Pinpoint the cell where the given text exists, returning its (X, Y) midpoint coordinate. 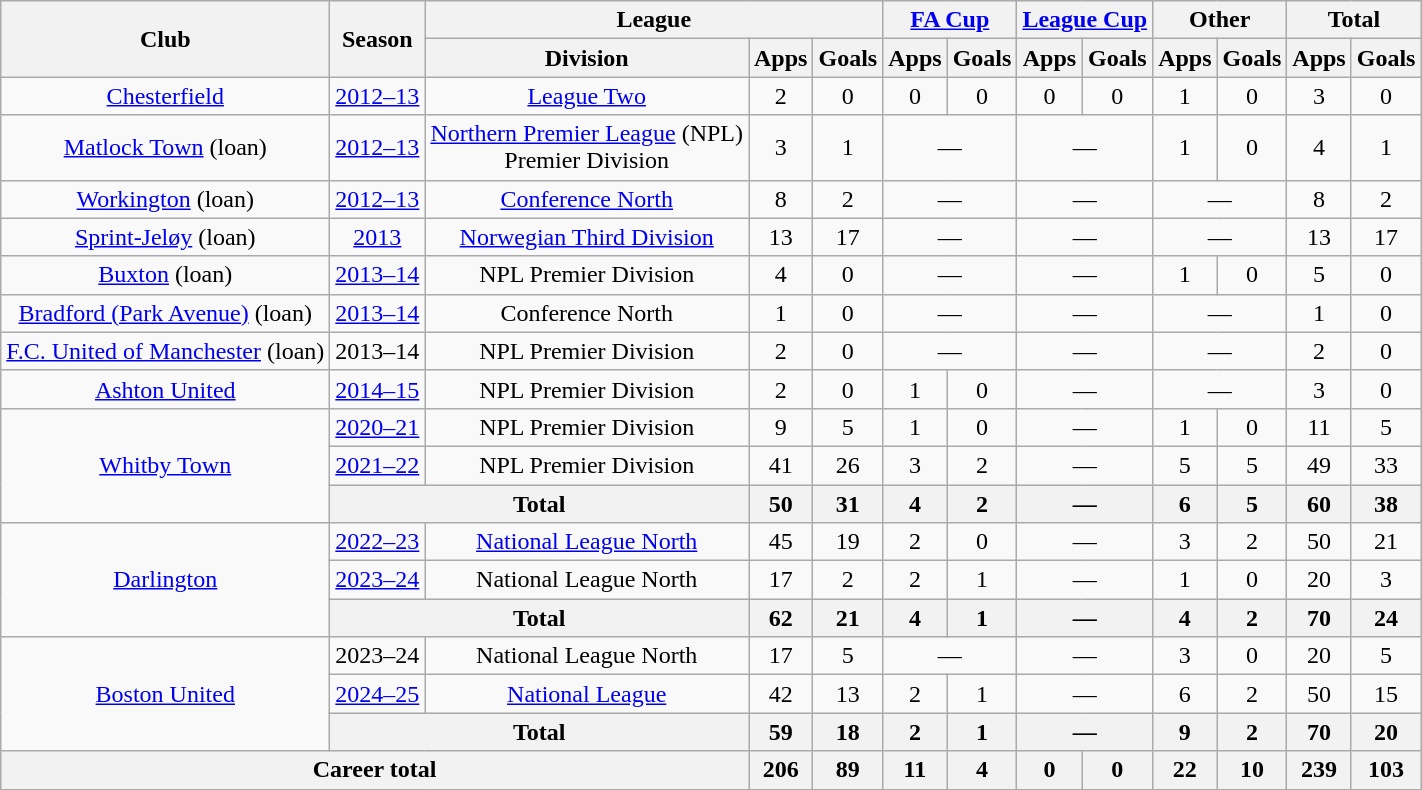
Season (378, 39)
60 (1319, 503)
Other (1220, 20)
24 (1386, 618)
League (654, 20)
41 (780, 465)
2022–23 (378, 542)
62 (780, 618)
Buxton (loan) (166, 275)
18 (848, 732)
FA Cup (950, 20)
Northern Premier League (NPL)Premier Division (587, 148)
National League (587, 694)
Darlington (166, 580)
22 (1185, 770)
10 (1252, 770)
19 (848, 542)
Chesterfield (166, 96)
F.C. United of Manchester (loan) (166, 351)
239 (1319, 770)
Norwegian Third Division (587, 237)
103 (1386, 770)
206 (780, 770)
2013 (378, 237)
Division (587, 58)
2020–21 (378, 427)
26 (848, 465)
42 (780, 694)
Boston United (166, 694)
59 (780, 732)
2014–15 (378, 389)
Club (166, 39)
League Cup (1085, 20)
Career total (375, 770)
38 (1386, 503)
Matlock Town (loan) (166, 148)
2021–22 (378, 465)
Ashton United (166, 389)
15 (1386, 694)
89 (848, 770)
Whitby Town (166, 465)
49 (1319, 465)
33 (1386, 465)
45 (780, 542)
League Two (587, 96)
2024–25 (378, 694)
31 (848, 503)
Sprint-Jeløy (loan) (166, 237)
Bradford (Park Avenue) (loan) (166, 313)
Workington (loan) (166, 199)
